Identify which cell holds the provided text, then report its [x, y] central coordinate. 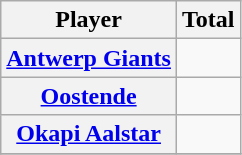
Okapi Aalstar [89, 134]
Total [208, 20]
Oostende [89, 96]
Antwerp Giants [89, 58]
Player [89, 20]
